Scan for the cell matching the given text and deliver its (X, Y) coordinate at center. 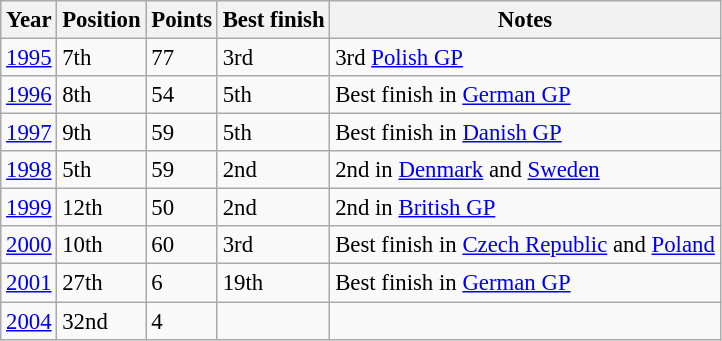
27th (102, 283)
Notes (525, 20)
Points (182, 20)
2nd in Denmark and Sweden (525, 170)
Best finish in Danish GP (525, 133)
2004 (29, 321)
Year (29, 20)
1995 (29, 58)
2000 (29, 245)
54 (182, 95)
1999 (29, 208)
8th (102, 95)
60 (182, 245)
32nd (102, 321)
2nd in British GP (525, 208)
Position (102, 20)
Best finish in Czech Republic and Poland (525, 245)
2001 (29, 283)
77 (182, 58)
7th (102, 58)
50 (182, 208)
10th (102, 245)
1996 (29, 95)
1998 (29, 170)
1997 (29, 133)
12th (102, 208)
19th (273, 283)
4 (182, 321)
3rd Polish GP (525, 58)
9th (102, 133)
6 (182, 283)
Best finish (273, 20)
